For the text-containing cell, return its midpoint in [x, y] coordinate format. 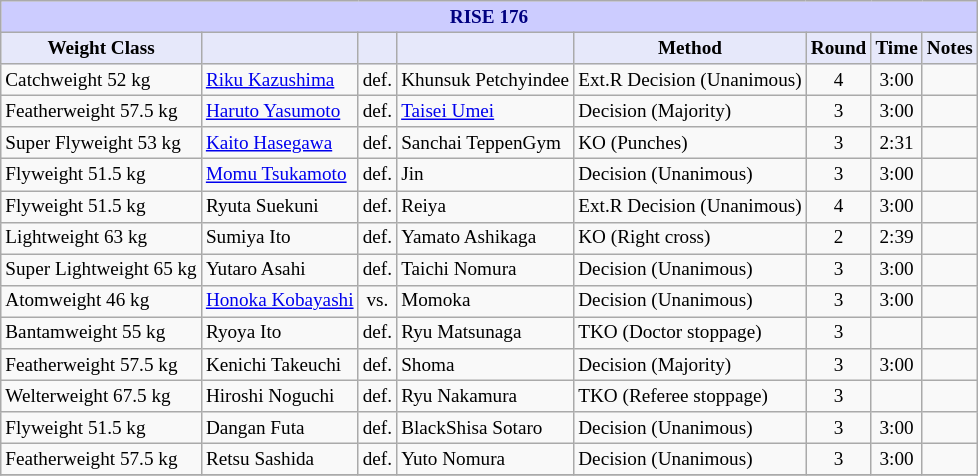
Sanchai TeppenGym [486, 143]
Notes [950, 48]
RISE 176 [490, 17]
2 [838, 238]
Atomweight 46 kg [102, 301]
2:39 [896, 238]
Method [690, 48]
Catchweight 52 kg [102, 80]
Lightweight 63 kg [102, 238]
Jin [486, 175]
TKO (Referee stoppage) [690, 396]
Momoka [486, 301]
Dangan Futa [280, 428]
Bantamweight 55 kg [102, 333]
2:31 [896, 143]
Retsu Sashida [280, 460]
TKO (Doctor stoppage) [690, 333]
Kaito Hasegawa [280, 143]
Ryu Nakamura [486, 396]
Kenichi Takeuchi [280, 365]
BlackShisa Sotaro [486, 428]
vs. [377, 301]
Taichi Nomura [486, 270]
Khunsuk Petchyindee [486, 80]
Sumiya Ito [280, 238]
Ryu Matsunaga [486, 333]
Super Lightweight 65 kg [102, 270]
Shoma [486, 365]
Yuto Nomura [486, 460]
Riku Kazushima [280, 80]
Haruto Yasumoto [280, 111]
Taisei Umei [486, 111]
KO (Punches) [690, 143]
Time [896, 48]
Welterweight 67.5 kg [102, 396]
Hiroshi Noguchi [280, 396]
Honoka Kobayashi [280, 301]
Ryuta Suekuni [280, 206]
Yamato Ashikaga [486, 238]
Momu Tsukamoto [280, 175]
Super Flyweight 53 kg [102, 143]
Ryoya Ito [280, 333]
Round [838, 48]
KO (Right cross) [690, 238]
Reiya [486, 206]
Weight Class [102, 48]
Yutaro Asahi [280, 270]
